Determine the [x, y] coordinate at the center of the cell enclosing the given text.  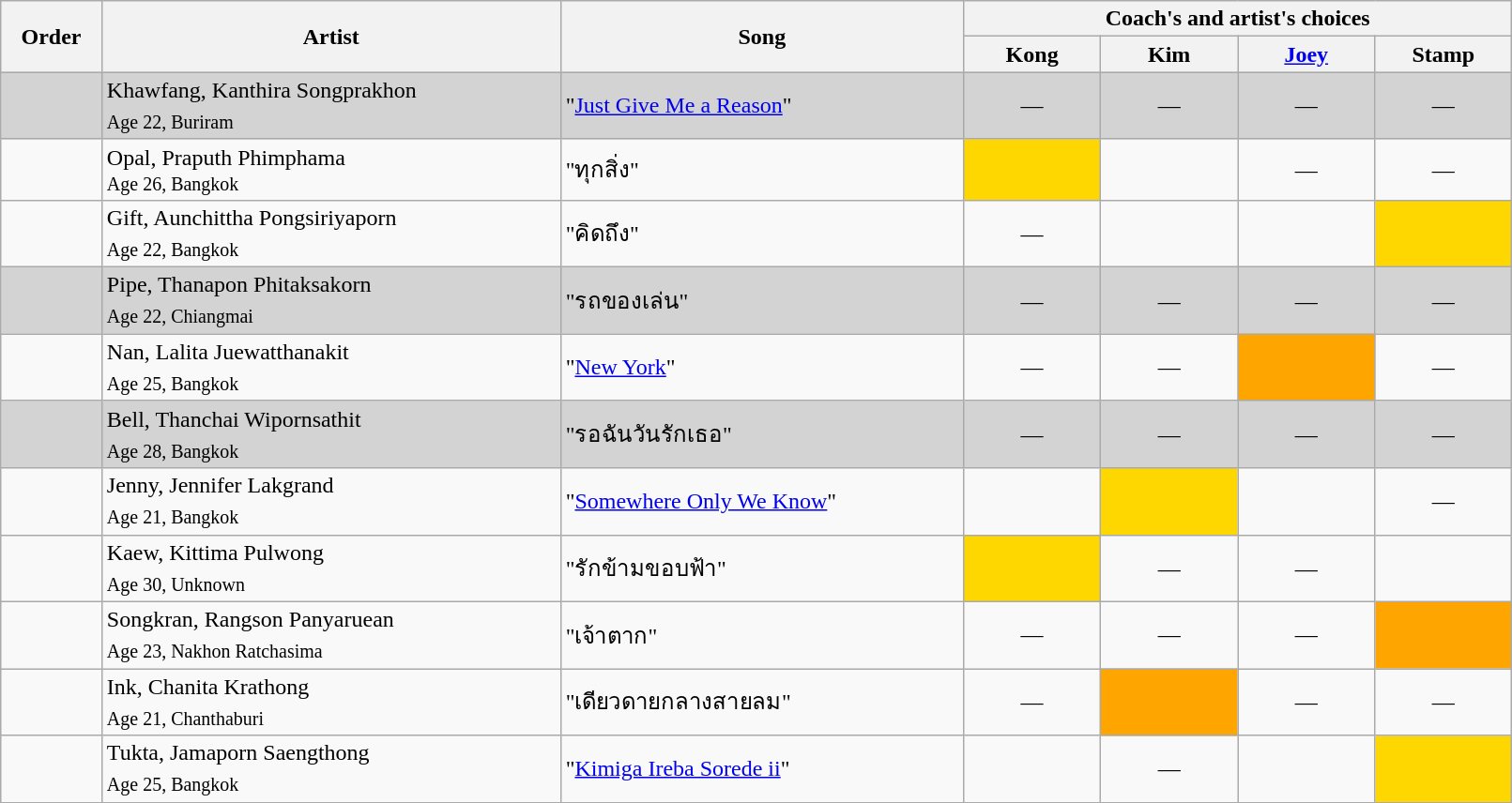
"รถของเล่น" [762, 300]
"New York" [762, 368]
Songkran, Rangson PanyarueanAge 23, Nakhon Ratchasima [330, 634]
Opal, Praputh PhimphamaAge 26, Bangkok [330, 169]
Stamp [1443, 54]
Pipe, Thanapon PhitaksakornAge 22, Chiangmai [330, 300]
Nan, Lalita JuewatthanakitAge 25, Bangkok [330, 368]
Bell, Thanchai WipornsathitAge 28, Bangkok [330, 433]
Gift, Aunchittha PongsiriyapornAge 22, Bangkok [330, 233]
Joey [1306, 54]
"Kimiga Ireba Sorede ii" [762, 769]
Order [52, 37]
Khawfang, Kanthira SongprakhonAge 22, Buriram [330, 105]
"คิดถึง" [762, 233]
Artist [330, 37]
"Somewhere Only We Know" [762, 501]
Song [762, 37]
Kaew, Kittima PulwongAge 30, Unknown [330, 568]
"เดียวดายกลางสายลม" [762, 702]
"Just Give Me a Reason" [762, 105]
Coach's and artist's choices [1238, 19]
"รักข้ามขอบฟ้า" [762, 568]
Kong [1032, 54]
"รอฉันวันรักเธอ" [762, 433]
Kim [1169, 54]
"เจ้าตาก" [762, 634]
Tukta, Jamaporn SaengthongAge 25, Bangkok [330, 769]
"ทุกสิ่ง" [762, 169]
Jenny, Jennifer LakgrandAge 21, Bangkok [330, 501]
Ink, Chanita KrathongAge 21, Chanthaburi [330, 702]
